Detect which cell encompasses the target text, then output its (X, Y) center coordinate. 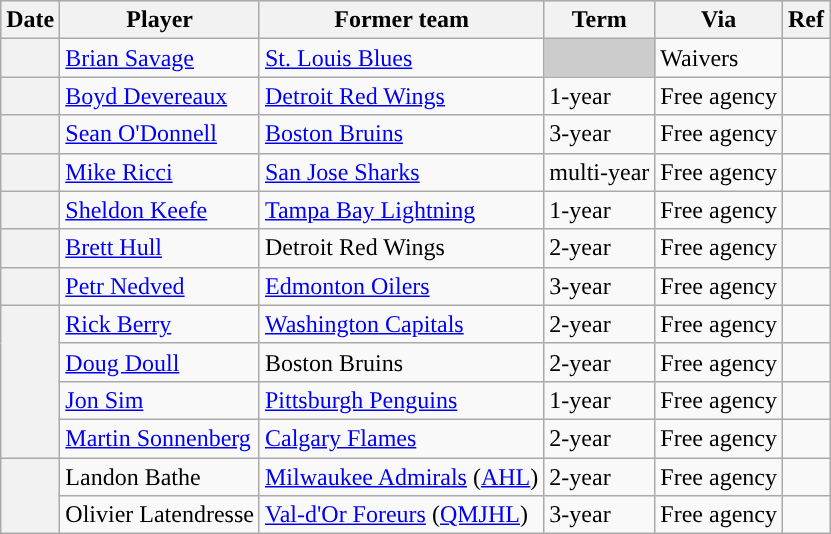
Term (600, 20)
Landon Bathe (160, 477)
Brett Hull (160, 248)
Sean O'Donnell (160, 134)
Mike Ricci (160, 172)
Martin Sonnenberg (160, 438)
Ref (806, 20)
Val-d'Or Foreurs (QMJHL) (401, 515)
Pittsburgh Penguins (401, 400)
Olivier Latendresse (160, 515)
St. Louis Blues (401, 58)
Edmonton Oilers (401, 286)
Petr Nedved (160, 286)
Milwaukee Admirals (AHL) (401, 477)
Player (160, 20)
Jon Sim (160, 400)
Brian Savage (160, 58)
multi-year (600, 172)
Calgary Flames (401, 438)
San Jose Sharks (401, 172)
Former team (401, 20)
Via (719, 20)
Rick Berry (160, 324)
Washington Capitals (401, 324)
Sheldon Keefe (160, 210)
Waivers (719, 58)
Tampa Bay Lightning (401, 210)
Boyd Devereaux (160, 96)
Date (30, 20)
Doug Doull (160, 362)
